Return the [X, Y] coordinate for the center point of the cell that contains the specified text.  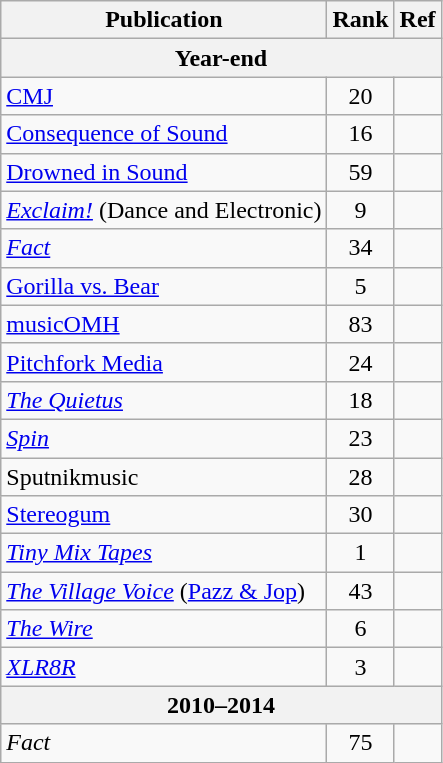
musicOMH [164, 324]
Year-end [221, 58]
Publication [164, 20]
1 [360, 553]
Stereogum [164, 515]
23 [360, 438]
24 [360, 362]
Pitchfork Media [164, 362]
Spin [164, 438]
59 [360, 172]
Sputnikmusic [164, 477]
Rank [360, 20]
30 [360, 515]
CMJ [164, 96]
Tiny Mix Tapes [164, 553]
9 [360, 210]
16 [360, 134]
The Wire [164, 629]
XLR8R [164, 667]
5 [360, 286]
Exclaim! (Dance and Electronic) [164, 210]
43 [360, 591]
83 [360, 324]
The Quietus [164, 400]
Gorilla vs. Bear [164, 286]
75 [360, 743]
2010–2014 [221, 705]
28 [360, 477]
Drowned in Sound [164, 172]
6 [360, 629]
34 [360, 248]
20 [360, 96]
Ref [418, 20]
The Village Voice (Pazz & Jop) [164, 591]
18 [360, 400]
3 [360, 667]
Consequence of Sound [164, 134]
